Pinpoint the cell where the given text exists, returning its (X, Y) midpoint coordinate. 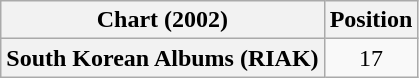
South Korean Albums (RIAK) (162, 58)
Chart (2002) (162, 20)
Position (371, 20)
17 (371, 58)
